Identify which cell holds the provided text, then report its [X, Y] central coordinate. 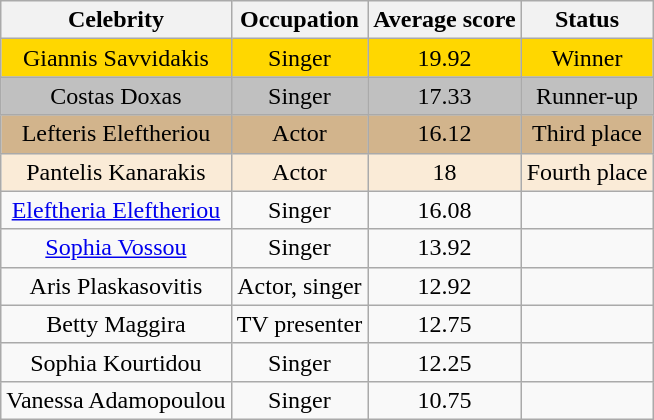
Lefteris Eleftheriou [116, 134]
Aris Plaskasovitis [116, 286]
17.33 [444, 96]
19.92 [444, 58]
16.12 [444, 134]
Pantelis Kanarakis [116, 172]
Vanessa Adamopoulou [116, 400]
Third place [587, 134]
Sophia Vossou [116, 248]
12.75 [444, 324]
16.08 [444, 210]
Actor, singer [300, 286]
Giannis Savvidakis [116, 58]
Betty Maggira [116, 324]
Average score [444, 20]
10.75 [444, 400]
Occupation [300, 20]
12.25 [444, 362]
Celebrity [116, 20]
18 [444, 172]
13.92 [444, 248]
Sophia Kourtidou [116, 362]
TV presenter [300, 324]
Status [587, 20]
Eleftheria Eleftheriou [116, 210]
12.92 [444, 286]
Runner-up [587, 96]
Fourth place [587, 172]
Winner [587, 58]
Costas Doxas [116, 96]
